Pinpoint the cell where the given text exists, returning its (x, y) midpoint coordinate. 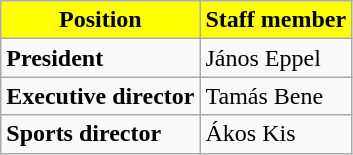
Executive director (100, 96)
János Eppel (276, 58)
Ákos Kis (276, 134)
Sports director (100, 134)
Tamás Bene (276, 96)
President (100, 58)
Position (100, 20)
Staff member (276, 20)
